Search for the cell housing the specified text and yield its (X, Y) center coordinate. 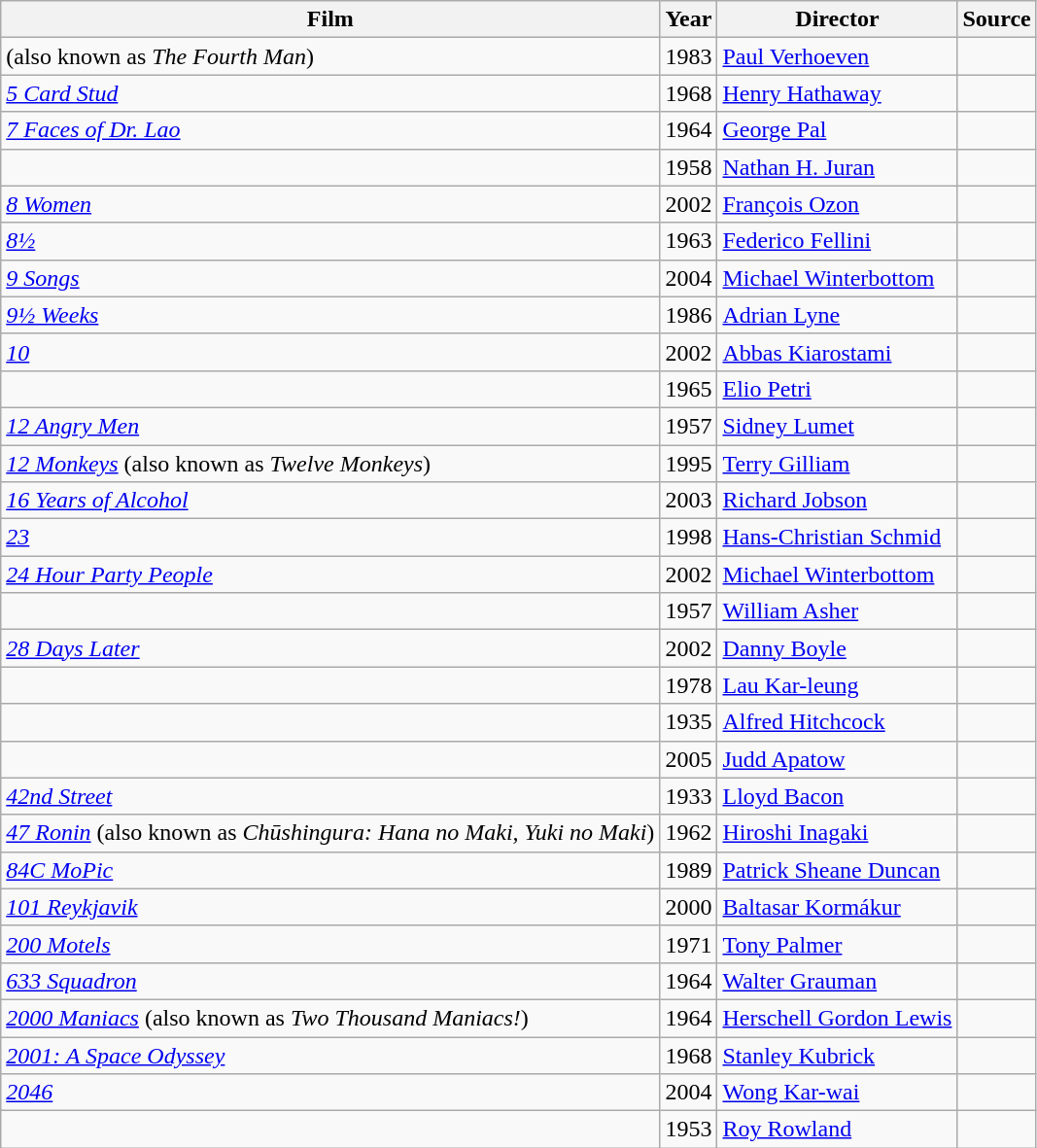
Federico Fellini (838, 241)
2003 (688, 501)
Wong Kar-wai (838, 1093)
1971 (688, 944)
47 Ronin (also known as Chūshingura: Hana no Maki, Yuki no Maki) (330, 833)
Stanley Kubrick (838, 1055)
12 Angry Men (330, 426)
Lloyd Bacon (838, 796)
Hans-Christian Schmid (838, 538)
24 Hour Party People (330, 574)
Director (838, 19)
François Ozon (838, 204)
1958 (688, 167)
Alfred Hitchcock (838, 722)
1962 (688, 833)
12 Monkeys (also known as Twelve Monkeys) (330, 464)
8 Women (330, 204)
2005 (688, 759)
Sidney Lumet (838, 426)
Richard Jobson (838, 501)
Baltasar Kormákur (838, 907)
9 Songs (330, 278)
42nd Street (330, 796)
Roy Rowland (838, 1130)
Elio Petri (838, 389)
William Asher (838, 611)
16 Years of Alcohol (330, 501)
9½ Weeks (330, 315)
2046 (330, 1093)
1989 (688, 870)
7 Faces of Dr. Lao (330, 130)
101 Reykjavik (330, 907)
5 Card Stud (330, 93)
Lau Kar-leung (838, 685)
1986 (688, 315)
Nathan H. Juran (838, 167)
Henry Hathaway (838, 93)
Source (997, 19)
84C MoPic (330, 870)
Walter Grauman (838, 981)
2000 (688, 907)
1983 (688, 56)
1995 (688, 464)
Danny Boyle (838, 648)
2001: A Space Odyssey (330, 1055)
George Pal (838, 130)
Film (330, 19)
Terry Gilliam (838, 464)
Herschell Gordon Lewis (838, 1018)
2000 Maniacs (also known as Two Thousand Maniacs!) (330, 1018)
8½ (330, 241)
1935 (688, 722)
Abbas Kiarostami (838, 352)
Judd Apatow (838, 759)
28 Days Later (330, 648)
1963 (688, 241)
1965 (688, 389)
633 Squadron (330, 981)
Year (688, 19)
Tony Palmer (838, 944)
1953 (688, 1130)
Patrick Sheane Duncan (838, 870)
Adrian Lyne (838, 315)
Paul Verhoeven (838, 56)
10 (330, 352)
1998 (688, 538)
23 (330, 538)
1978 (688, 685)
1933 (688, 796)
200 Motels (330, 944)
Hiroshi Inagaki (838, 833)
(also known as The Fourth Man) (330, 56)
